Search for the cell housing the specified text and yield its (x, y) center coordinate. 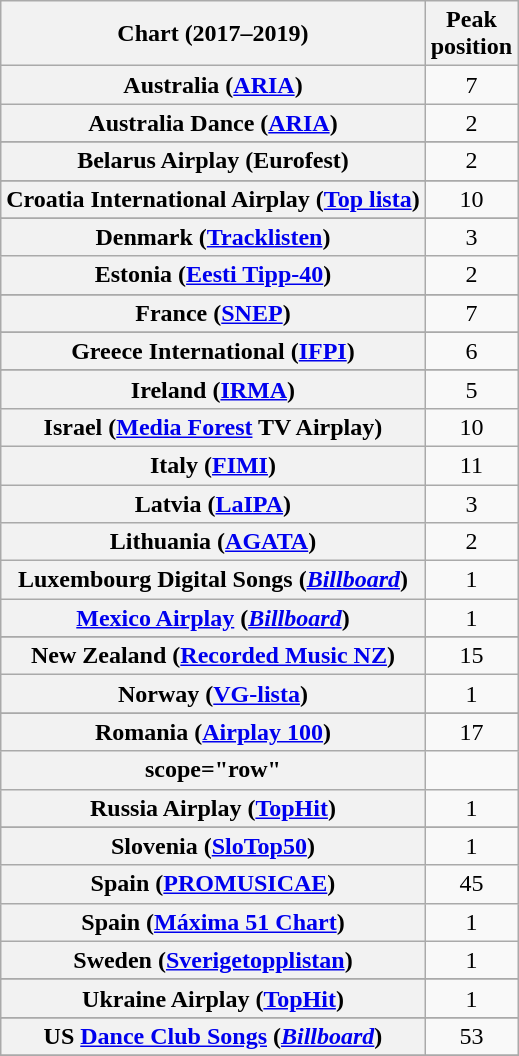
France (SNEP) (213, 313)
15 (471, 656)
Denmark (Tracklisten) (213, 237)
Ukraine Airplay (TopHit) (213, 998)
5 (471, 389)
Slovenia (SloTop50) (213, 846)
Australia Dance (ARIA) (213, 123)
Estonia (Eesti Tipp-40) (213, 275)
Lithuania (AGATA) (213, 542)
Croatia International Airplay (Top lista) (213, 199)
Spain (Máxima 51 Chart) (213, 922)
Luxembourg Digital Songs (Billboard) (213, 580)
Romania (Airplay 100) (213, 732)
Belarus Airplay (Eurofest) (213, 161)
Greece International (IFPI) (213, 351)
Australia (ARIA) (213, 85)
17 (471, 732)
Russia Airplay (TopHit) (213, 808)
6 (471, 351)
Latvia (LaIPA) (213, 503)
Spain (PROMUSICAE) (213, 884)
Israel (Media Forest TV Airplay) (213, 427)
Italy (FIMI) (213, 465)
scope="row" (213, 770)
Norway (VG-lista) (213, 694)
Mexico Airplay (Billboard) (213, 618)
US Dance Club Songs (Billboard) (213, 1036)
45 (471, 884)
Peak position (471, 34)
Chart (2017–2019) (213, 34)
New Zealand (Recorded Music NZ) (213, 656)
Sweden (Sverigetopplistan) (213, 960)
53 (471, 1036)
Ireland (IRMA) (213, 389)
11 (471, 465)
